Provide the (x, y) coordinate of the cell's center where the given text is located.  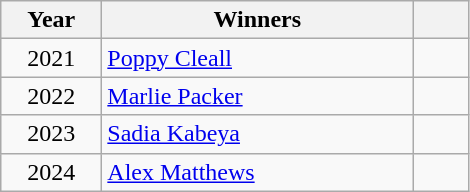
Year (52, 20)
Sadia Kabeya (258, 134)
Poppy Cleall (258, 58)
2024 (52, 172)
Winners (258, 20)
2022 (52, 96)
2023 (52, 134)
Alex Matthews (258, 172)
2021 (52, 58)
Marlie Packer (258, 96)
